Return the [X, Y] coordinate for the center point of the cell that contains the specified text.  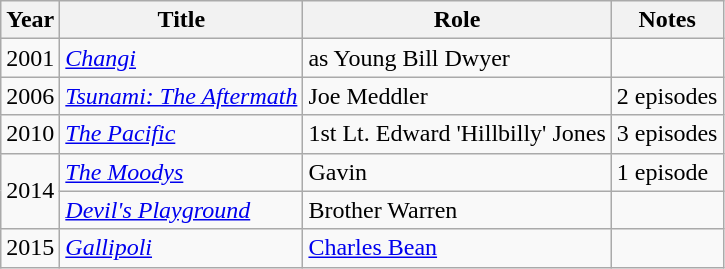
Charles Bean [457, 248]
Gallipoli [182, 248]
3 episodes [667, 134]
Notes [667, 20]
Gavin [457, 172]
as Young Bill Dwyer [457, 58]
The Moodys [182, 172]
Tsunami: The Aftermath [182, 96]
1 episode [667, 172]
Changi [182, 58]
1st Lt. Edward 'Hillbilly' Jones [457, 134]
Year [30, 20]
2001 [30, 58]
Role [457, 20]
2006 [30, 96]
2010 [30, 134]
2015 [30, 248]
2014 [30, 191]
Devil's Playground [182, 210]
Title [182, 20]
2 episodes [667, 96]
Joe Meddler [457, 96]
The Pacific [182, 134]
Brother Warren [457, 210]
